For the text-containing cell, return its midpoint in (x, y) coordinate format. 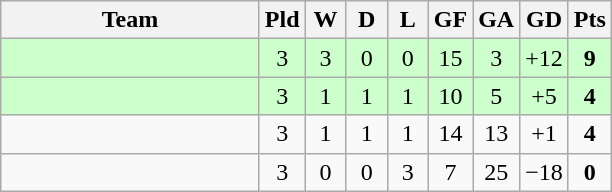
5 (496, 96)
GF (450, 20)
15 (450, 58)
L (408, 20)
14 (450, 134)
+1 (544, 134)
W (326, 20)
GA (496, 20)
D (366, 20)
Pld (282, 20)
GD (544, 20)
25 (496, 172)
13 (496, 134)
Team (130, 20)
10 (450, 96)
+12 (544, 58)
Pts (590, 20)
−18 (544, 172)
+5 (544, 96)
9 (590, 58)
7 (450, 172)
